From the cell containing the given text, extract its center point as (x, y) coordinate. 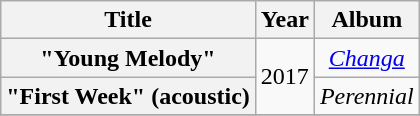
Title (128, 20)
Changa (366, 58)
"First Week" (acoustic) (128, 96)
"Young Melody" (128, 58)
Album (366, 20)
2017 (284, 77)
Year (284, 20)
Perennial (366, 96)
